Determine the (x, y) coordinate at the center of the cell enclosing the given text.  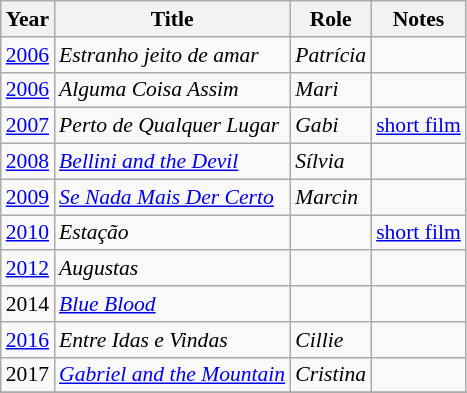
Gabi (330, 126)
Title (172, 19)
2017 (28, 375)
2016 (28, 340)
Mari (330, 90)
2010 (28, 233)
Alguma Coisa Assim (172, 90)
Bellini and the Devil (172, 162)
Marcin (330, 197)
Notes (418, 19)
Cristina (330, 375)
Augustas (172, 269)
Estação (172, 233)
Sílvia (330, 162)
Estranho jeito de amar (172, 55)
Perto de Qualquer Lugar (172, 126)
Se Nada Mais Der Certo (172, 197)
2009 (28, 197)
Blue Blood (172, 304)
Entre Idas e Vindas (172, 340)
Year (28, 19)
2008 (28, 162)
Gabriel and the Mountain (172, 375)
2012 (28, 269)
Role (330, 19)
2014 (28, 304)
Cillie (330, 340)
2007 (28, 126)
Patrícia (330, 55)
